Identify which cell holds the provided text, then report its (x, y) central coordinate. 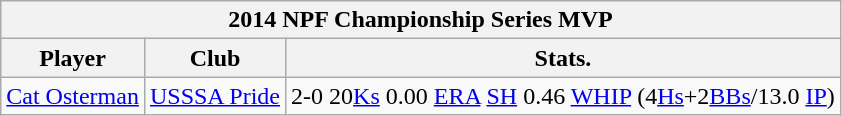
2-0 20Ks 0.00 ERA SH 0.46 WHIP (4Hs+2BBs/13.0 IP) (564, 96)
Cat Osterman (73, 96)
Player (73, 58)
Club (214, 58)
Stats. (564, 58)
2014 NPF Championship Series MVP (421, 20)
USSSA Pride (214, 96)
